Output the (x, y) coordinate of the center of the cell containing the given text.  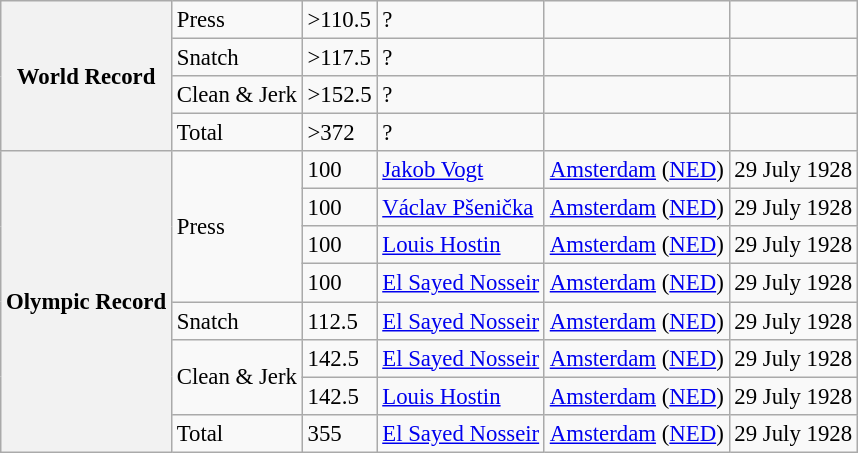
Jakob Vogt (461, 170)
>152.5 (340, 95)
355 (340, 433)
Olympic Record (86, 302)
>117.5 (340, 58)
>372 (340, 133)
>110.5 (340, 20)
World Record (86, 76)
Václav Pšenička (461, 208)
112.5 (340, 321)
